Return [x, y] of the center of cell containing provided text 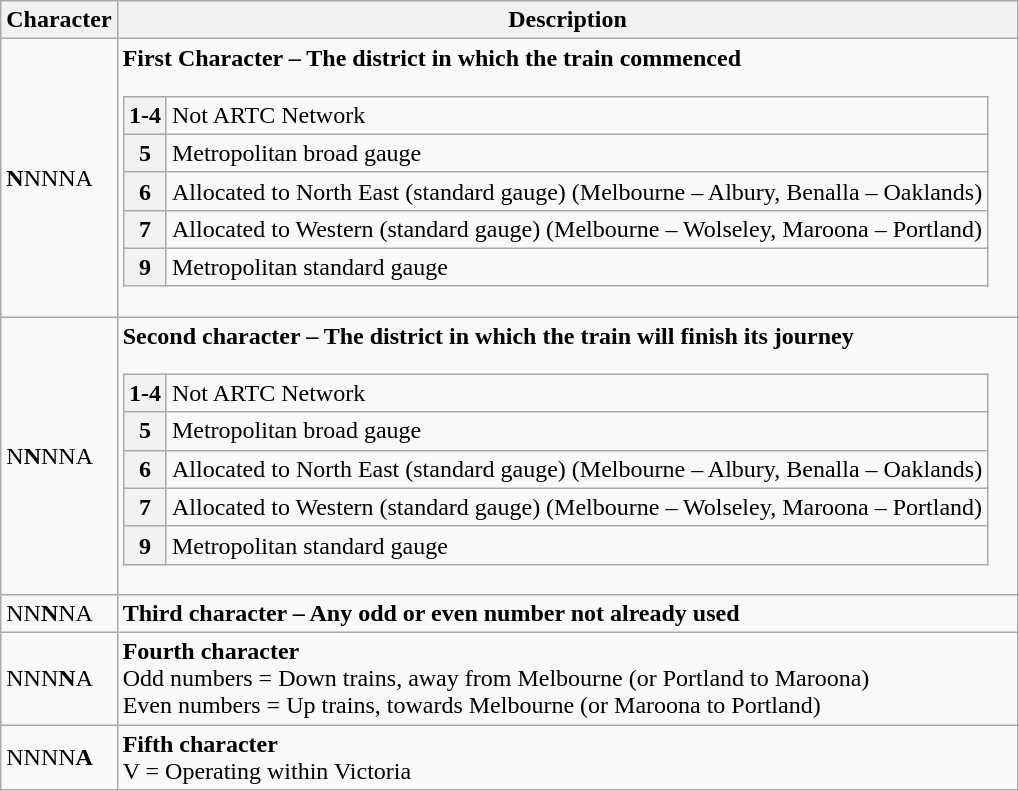
Third character – Any odd or even number not already used [568, 614]
Description [568, 20]
Fifth characterV = Operating within Victoria [568, 758]
Character [59, 20]
